Determine the (x, y) coordinate at the center of the cell enclosing the given text.  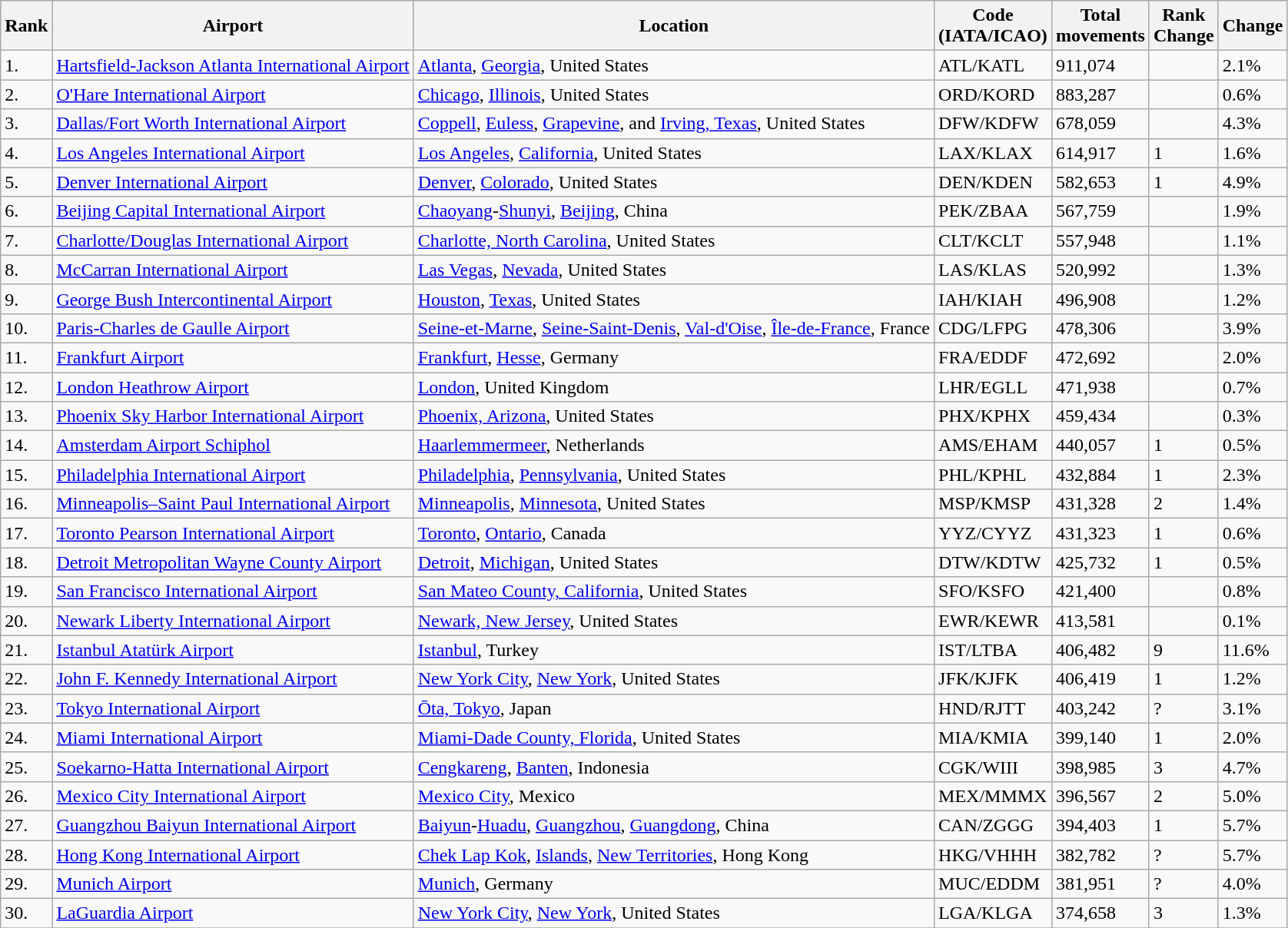
IAH/KIAH (993, 299)
459,434 (1100, 416)
19. (26, 592)
20. (26, 621)
Minneapolis, Minnesota, United States (673, 504)
PHX/KPHX (993, 416)
14. (26, 446)
San Francisco International Airport (233, 592)
McCarran International Airport (233, 270)
Frankfurt, Hesse, Germany (673, 357)
Amsterdam Airport Schiphol (233, 446)
Hartsfield-Jackson Atlanta International Airport (233, 65)
Charlotte/Douglas International Airport (233, 240)
6. (26, 211)
Toronto Pearson International Airport (233, 533)
1.1% (1253, 240)
16. (26, 504)
Munich Airport (233, 884)
1.4% (1253, 504)
8. (26, 270)
496,908 (1100, 299)
557,948 (1100, 240)
Charlotte, North Carolina, United States (673, 240)
18. (26, 562)
Guangzhou Baiyun International Airport (233, 825)
DTW/KDTW (993, 562)
4.0% (1253, 884)
Mexico City, Mexico (673, 796)
MEX/MMMX (993, 796)
883,287 (1100, 94)
4.3% (1253, 124)
MIA/KMIA (993, 737)
Istanbul, Turkey (673, 650)
11. (26, 357)
LHR/EGLL (993, 386)
RankChange (1183, 26)
LAS/KLAS (993, 270)
26. (26, 796)
LaGuardia Airport (233, 913)
Paris-Charles de Gaulle Airport (233, 328)
Frankfurt Airport (233, 357)
Denver, Colorado, United States (673, 182)
678,059 (1100, 124)
Hong Kong International Airport (233, 855)
PHL/KPHL (993, 475)
381,951 (1100, 884)
Seine-et-Marne, Seine-Saint-Denis, Val-d'Oise, Île-de-France, France (673, 328)
25. (26, 767)
LAX/KLAX (993, 153)
Coppell, Euless, Grapevine, and Irving, Texas, United States (673, 124)
Toronto, Ontario, Canada (673, 533)
4.7% (1253, 767)
Tokyo International Airport (233, 708)
Baiyun-Huadu, Guangzhou, Guangdong, China (673, 825)
Phoenix, Arizona, United States (673, 416)
10. (26, 328)
9 (1183, 650)
Chicago, Illinois, United States (673, 94)
Newark, New Jersey, United States (673, 621)
431,328 (1100, 504)
Los Angeles International Airport (233, 153)
Las Vegas, Nevada, United States (673, 270)
Airport (233, 26)
Istanbul Atatürk Airport (233, 650)
Miami International Airport (233, 737)
21. (26, 650)
SFO/KSFO (993, 592)
Munich, Germany (673, 884)
PEK/ZBAA (993, 211)
FRA/EDDF (993, 357)
Totalmovements (1100, 26)
Cengkareng, Banten, Indonesia (673, 767)
4.9% (1253, 182)
413,581 (1100, 621)
13. (26, 416)
5. (26, 182)
Change (1253, 26)
5.0% (1253, 796)
9. (26, 299)
29. (26, 884)
1. (26, 65)
23. (26, 708)
DEN/KDEN (993, 182)
582,653 (1100, 182)
24. (26, 737)
2. (26, 94)
30. (26, 913)
28. (26, 855)
17. (26, 533)
HKG/VHHH (993, 855)
399,140 (1100, 737)
ORD/KORD (993, 94)
398,985 (1100, 767)
567,759 (1100, 211)
Denver International Airport (233, 182)
Location (673, 26)
0.8% (1253, 592)
11.6% (1253, 650)
27. (26, 825)
374,658 (1100, 913)
0.1% (1253, 621)
IST/LTBA (993, 650)
911,074 (1100, 65)
403,242 (1100, 708)
15. (26, 475)
LGA/KLGA (993, 913)
425,732 (1100, 562)
George Bush Intercontinental Airport (233, 299)
Rank (26, 26)
Code(IATA/ICAO) (993, 26)
520,992 (1100, 270)
Soekarno-Hatta International Airport (233, 767)
Beijing Capital International Airport (233, 211)
406,482 (1100, 650)
Detroit, Michigan, United States (673, 562)
Los Angeles, California, United States (673, 153)
Phoenix Sky Harbor International Airport (233, 416)
614,917 (1100, 153)
4. (26, 153)
12. (26, 386)
Philadelphia International Airport (233, 475)
Dallas/Fort Worth International Airport (233, 124)
421,400 (1100, 592)
431,323 (1100, 533)
478,306 (1100, 328)
CDG/LFPG (993, 328)
AMS/EHAM (993, 446)
382,782 (1100, 855)
CGK/WIII (993, 767)
EWR/KEWR (993, 621)
CAN/ZGGG (993, 825)
ATL/KATL (993, 65)
Newark Liberty International Airport (233, 621)
John F. Kennedy International Airport (233, 679)
Philadelphia, Pennsylvania, United States (673, 475)
472,692 (1100, 357)
1.6% (1253, 153)
Atlanta, Georgia, United States (673, 65)
3. (26, 124)
Miami-Dade County, Florida, United States (673, 737)
22. (26, 679)
1.9% (1253, 211)
7. (26, 240)
0.7% (1253, 386)
2.1% (1253, 65)
Minneapolis–Saint Paul International Airport (233, 504)
0.3% (1253, 416)
Haarlemmermeer, Netherlands (673, 446)
CLT/KCLT (993, 240)
432,884 (1100, 475)
San Mateo County, California, United States (673, 592)
MSP/KMSP (993, 504)
Houston, Texas, United States (673, 299)
3.1% (1253, 708)
HND/RJTT (993, 708)
396,567 (1100, 796)
DFW/KDFW (993, 124)
Mexico City International Airport (233, 796)
3.9% (1253, 328)
471,938 (1100, 386)
Ōta, Tokyo, Japan (673, 708)
440,057 (1100, 446)
Detroit Metropolitan Wayne County Airport (233, 562)
London, United Kingdom (673, 386)
London Heathrow Airport (233, 386)
MUC/EDDM (993, 884)
Chek Lap Kok, Islands, New Territories, Hong Kong (673, 855)
JFK/KJFK (993, 679)
O'Hare International Airport (233, 94)
394,403 (1100, 825)
2.3% (1253, 475)
Chaoyang-Shunyi, Beijing, China (673, 211)
406,419 (1100, 679)
YYZ/CYYZ (993, 533)
